Return [X, Y] of the center of cell containing provided text 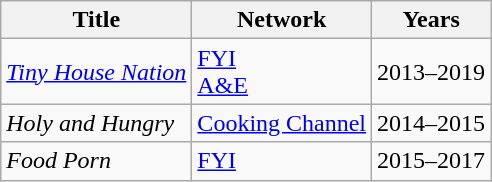
FYIA&E [282, 72]
Title [96, 20]
2015–2017 [432, 161]
Food Porn [96, 161]
Network [282, 20]
Tiny House Nation [96, 72]
2013–2019 [432, 72]
Years [432, 20]
Holy and Hungry [96, 123]
FYI [282, 161]
2014–2015 [432, 123]
Cooking Channel [282, 123]
